Pinpoint the cell where the given text exists, returning its (X, Y) midpoint coordinate. 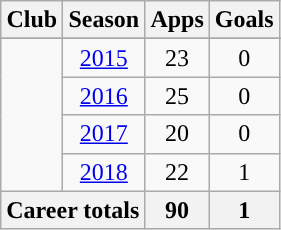
Goals (244, 20)
23 (177, 58)
Club (32, 20)
2017 (104, 134)
2018 (104, 172)
90 (177, 210)
22 (177, 172)
Career totals (73, 210)
2015 (104, 58)
20 (177, 134)
Apps (177, 20)
Season (104, 20)
2016 (104, 96)
25 (177, 96)
